Capture the cell that displays the provided text and extract its [x, y] central coordinate. 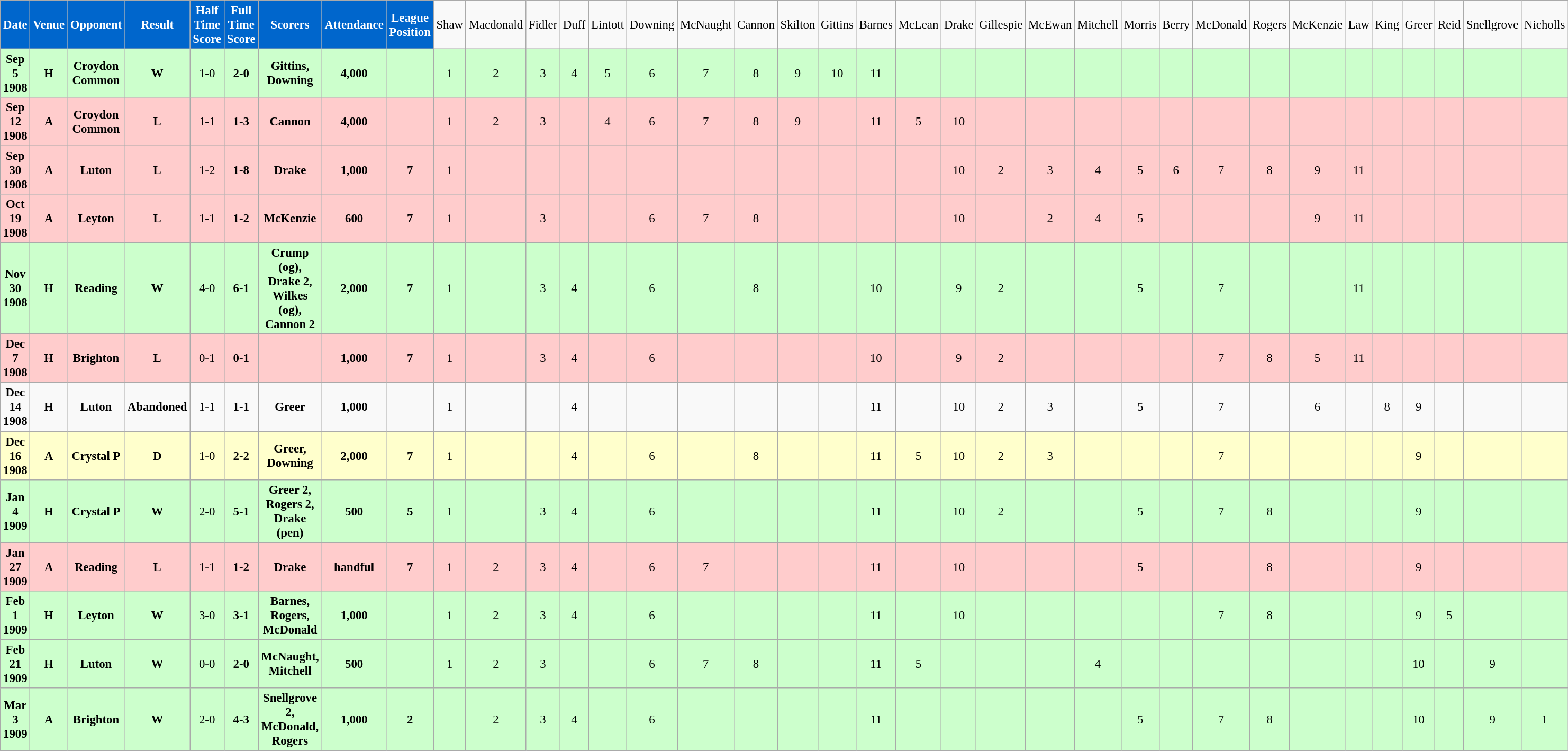
Jan 4 1909 [15, 511]
D [158, 456]
Venue [49, 25]
Duff [574, 25]
4-0 [207, 289]
Sep 5 1908 [15, 74]
Fidler [543, 25]
Oct 19 1908 [15, 219]
Gillespie [1001, 25]
6-1 [241, 289]
Greer, Downing [290, 456]
Greer 2, Rogers 2, Drake (pen) [290, 511]
Gittins [837, 25]
Skilton [797, 25]
Abandoned [158, 407]
League Position [410, 25]
Shaw [450, 25]
McNaught [706, 25]
handful [354, 567]
Half Time Score [207, 25]
Barnes, Rogers, McDonald [290, 615]
Rogers [1270, 25]
Feb 1 1909 [15, 615]
Jan 27 1909 [15, 567]
Snellgrove [1492, 25]
Lintott [608, 25]
Full Time Score [241, 25]
Scorers [290, 25]
Gittins, Downing [290, 74]
3-0 [207, 615]
Sep 12 1908 [15, 122]
Morris [1140, 25]
1-3 [241, 122]
Result [158, 25]
Mar 3 1909 [15, 720]
Mitchell [1098, 25]
Crump (og), Drake 2, Wilkes (og), Cannon 2 [290, 289]
Dec 7 1908 [15, 359]
King [1387, 25]
Date [15, 25]
McNaught, Mitchell [290, 664]
2-2 [241, 456]
Reid [1449, 25]
Macdonald [495, 25]
5-1 [241, 511]
4-3 [241, 720]
1-8 [241, 170]
3-1 [241, 615]
McEwan [1050, 25]
McDonald [1221, 25]
Feb 21 1909 [15, 664]
Attendance [354, 25]
Opponent [96, 25]
Dec 16 1908 [15, 456]
Law [1359, 25]
Downing [652, 25]
McLean [919, 25]
Dec 14 1908 [15, 407]
0-0 [207, 664]
600 [354, 219]
Sep 30 1908 [15, 170]
Nicholls [1545, 25]
Nov 30 1908 [15, 289]
Barnes [876, 25]
Snellgrove 2, McDonald, Rogers [290, 720]
Berry [1176, 25]
